Find where the given text appears and provide that cell's center as [X, Y] coordinate. 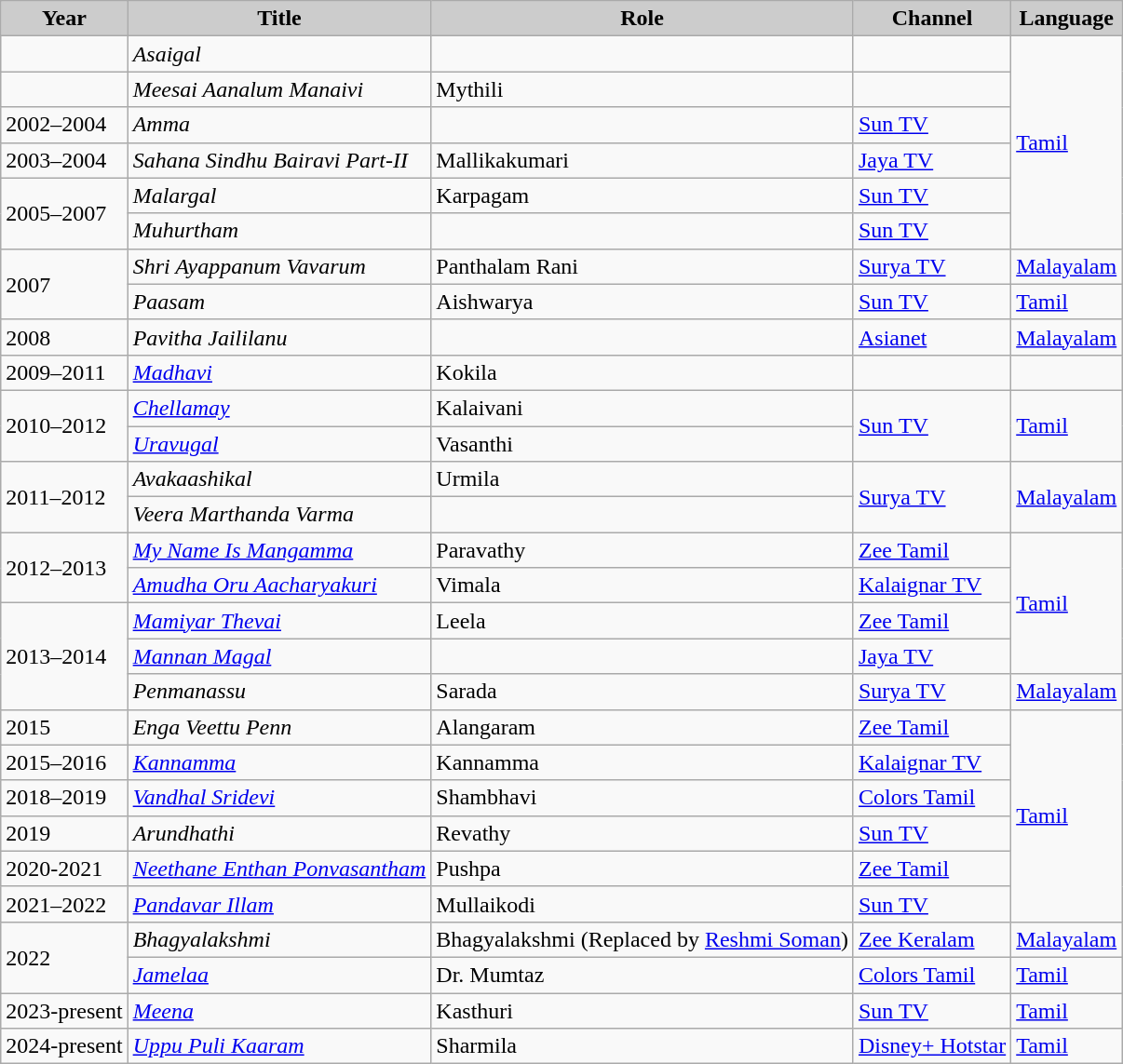
Uppu Puli Kaaram [279, 1046]
2024-present [64, 1046]
My Name Is Mangamma [279, 550]
Sharmila [643, 1046]
2022 [64, 957]
Asianet [931, 337]
Kalaivani [643, 408]
Bhagyalakshmi (Replaced by Reshmi Soman) [643, 939]
Urmila [643, 479]
Pushpa [643, 869]
Mullaikodi [643, 904]
Mallikakumari [643, 160]
Penmanassu [279, 692]
Language [1067, 19]
Pavitha Jaililanu [279, 337]
Shambhavi [643, 798]
2005–2007 [64, 213]
Alangaram [643, 727]
Chellamay [279, 408]
Disney+ Hotstar [931, 1046]
Zee Keralam [931, 939]
Aishwarya [643, 302]
Channel [931, 19]
Vasanthi [643, 444]
2003–2004 [64, 160]
Neethane Enthan Ponvasantham [279, 869]
Pandavar Illam [279, 904]
2013–2014 [64, 656]
Veera Marthanda Varma [279, 515]
Muhurtham [279, 231]
Vandhal Sridevi [279, 798]
Jamelaa [279, 975]
2023-present [64, 1010]
Kasthuri [643, 1010]
Sarada [643, 692]
Uravugal [279, 444]
Kokila [643, 372]
Title [279, 19]
2015 [64, 727]
2011–2012 [64, 497]
Revathy [643, 833]
Malargal [279, 195]
Role [643, 19]
Meena [279, 1010]
Paasam [279, 302]
2019 [64, 833]
2010–2012 [64, 425]
Dr. Mumtaz [643, 975]
Arundhathi [279, 833]
Panthalam Rani [643, 266]
Avakaashikal [279, 479]
2009–2011 [64, 372]
2008 [64, 337]
2020-2021 [64, 869]
Amma [279, 125]
Mannan Magal [279, 656]
2012–2013 [64, 568]
Enga Veettu Penn [279, 727]
Asaigal [279, 54]
Leela [643, 621]
Bhagyalakshmi [279, 939]
Paravathy [643, 550]
2021–2022 [64, 904]
2018–2019 [64, 798]
2015–2016 [64, 762]
Meesai Aanalum Manaivi [279, 89]
2007 [64, 284]
Sahana Sindhu Bairavi Part-II [279, 160]
Madhavi [279, 372]
Year [64, 19]
Vimala [643, 586]
2002–2004 [64, 125]
Karpagam [643, 195]
Shri Ayappanum Vavarum [279, 266]
Mythili [643, 89]
Mamiyar Thevai [279, 621]
Amudha Oru Aacharyakuri [279, 586]
